Return [X, Y] of the center of cell containing provided text 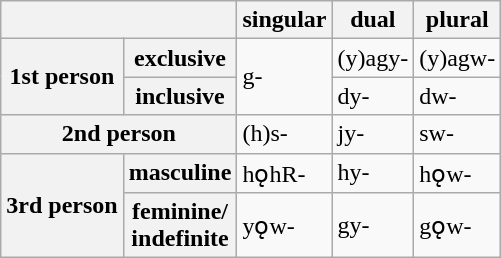
gǫw- [458, 226]
2nd person [119, 134]
hy- [373, 173]
gy- [373, 226]
masculine [180, 173]
inclusive [180, 96]
dw- [458, 96]
(y)agw- [458, 58]
singular [284, 20]
hǫw- [458, 173]
g- [284, 77]
(h)s- [284, 134]
jy- [373, 134]
hǫhR- [284, 173]
sw- [458, 134]
feminine/indefinite [180, 226]
(y)agy- [373, 58]
dual [373, 20]
3rd person [62, 206]
exclusive [180, 58]
dy- [373, 96]
1st person [62, 77]
yǫw- [284, 226]
plural [458, 20]
